Capture the cell that displays the provided text and extract its [X, Y] central coordinate. 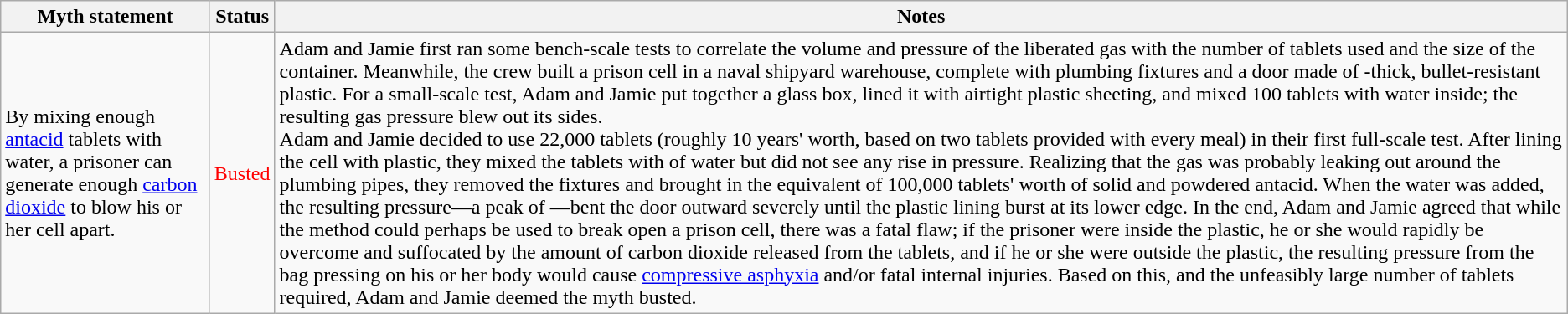
Status [242, 17]
Notes [921, 17]
Myth statement [106, 17]
Busted [242, 172]
By mixing enough antacid tablets with water, a prisoner can generate enough carbon dioxide to blow his or her cell apart. [106, 172]
